Return the (x, y) coordinate for the center point of the cell that contains the specified text.  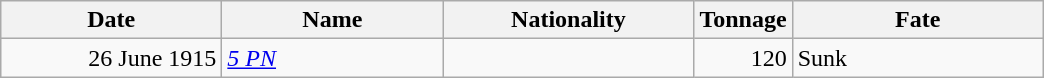
26 June 1915 (112, 58)
Name (332, 20)
Tonnage (743, 20)
120 (743, 58)
Sunk (918, 58)
Fate (918, 20)
Nationality (568, 20)
5 PN (332, 58)
Date (112, 20)
